Determine the [X, Y] coordinate at the center of the cell enclosing the given text.  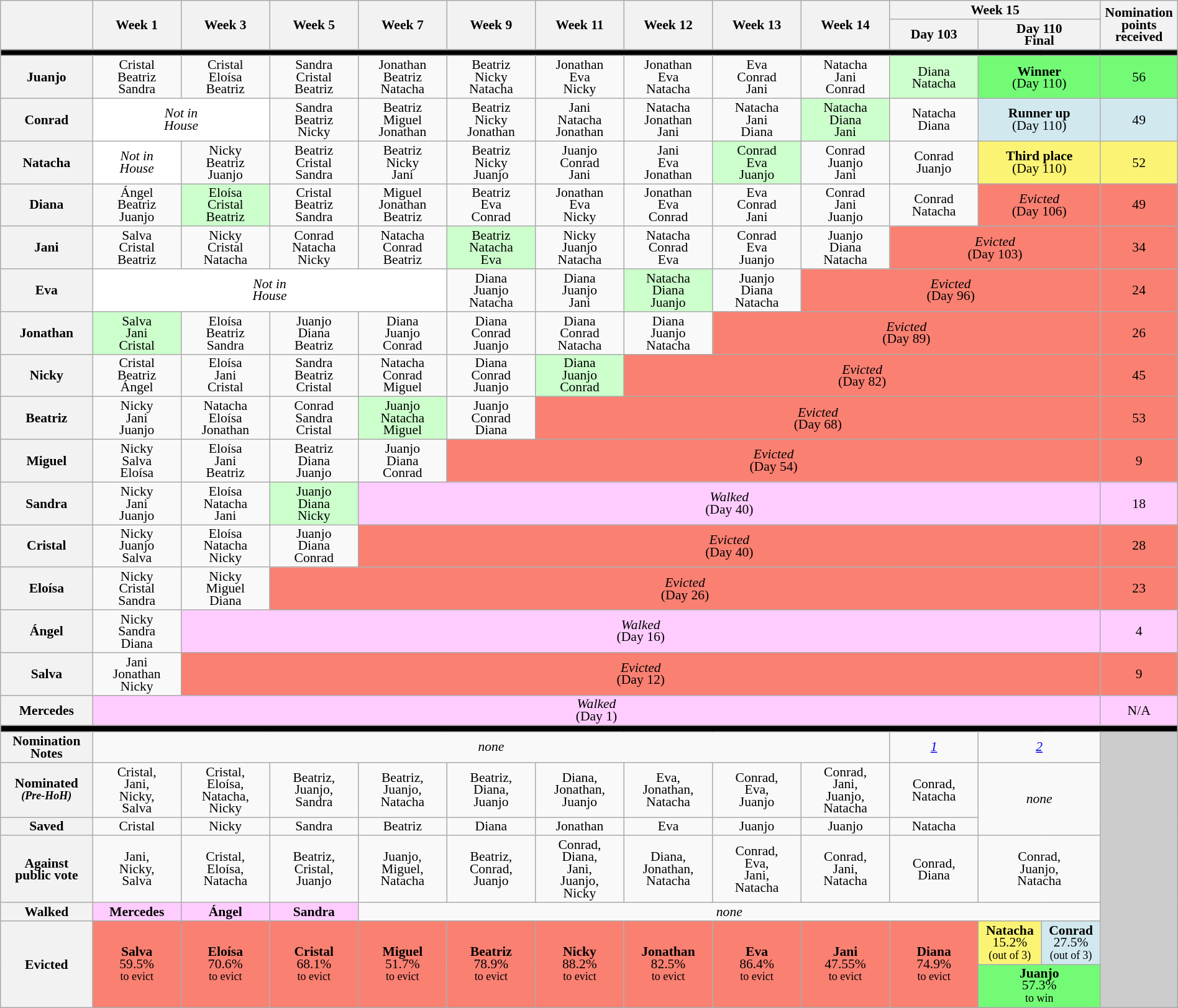
Eva,Jonathan,Natacha [669, 790]
NickyMiguelDiana [225, 589]
BeatrizMiguelJonathan [403, 120]
Third place(Day 110) [1039, 163]
BeatrizEvaConrad [491, 205]
56 [1139, 77]
Evicted(Day 89) [906, 333]
Beatriz,Juanjo,Sandra [314, 790]
Day 110Final [1039, 35]
Beatriz,Conrad,Juanjo [491, 870]
JonathanBeatrizNatacha [403, 77]
Evicted(Day 12) [641, 674]
Cristal,Jani,Nicky,Salva [137, 790]
SalvaCristalBeatriz [137, 248]
NatachaJonathanJani [669, 120]
Conrad,Jani,Juanjo,Natacha [845, 790]
NatachaDianaJani [845, 120]
Week 1 [137, 25]
NickyBeatrizJuanjo [225, 163]
Cristal,Eloísa,Natacha,Nicky [225, 790]
52 [1139, 163]
45 [1139, 375]
N/A [1139, 711]
Conrad,Jani,Natacha [845, 870]
EloísaNatachaJani [225, 503]
NatachaJaniConrad [845, 77]
Beatriz,Diana,Juanjo [491, 790]
Walked(Day 40) [729, 503]
34 [1139, 248]
CristalEloísaBeatriz [225, 77]
JuanjoConradDiana [491, 419]
JuanjoDianaNicky [314, 503]
Salva [47, 674]
Week 14 [845, 25]
NatachaDianaJuanjo [669, 291]
Eloísa70.6%to evict [225, 965]
Evicted(Day 68) [818, 419]
Jani,Nicky,Salva [137, 870]
Conrad,Juanjo,Natacha [1039, 870]
ConradJuanjoJani [845, 163]
NickySalvaEloísa [137, 461]
4 [1139, 631]
Evicted(Day 82) [862, 375]
Evicted(Day 40) [729, 547]
Week 5 [314, 25]
SalvaJaniCristal [137, 333]
Jani47.55%to evict [845, 965]
Cristal68.1%to evict [314, 965]
23 [1139, 589]
Nicky88.2%to evict [580, 965]
BeatrizNickyJuanjo [491, 163]
BeatrizNickyJani [403, 163]
Saved [47, 827]
Evicted(Day 106) [1039, 205]
Natacha15.2%(out of 3) [1010, 943]
EloísaJaniBeatriz [225, 461]
Week 11 [580, 25]
NickySandraDiana [137, 631]
BeatrizCristalSandra [314, 163]
JaniNatachaJonathan [580, 120]
28 [1139, 547]
JonathanEvaNatacha [669, 77]
SandraBeatrizCristal [314, 375]
JaniJonathanNicky [137, 674]
NatachaEloísaJonathan [225, 419]
ConradJuanjo [934, 163]
NatachaConradMiguel [403, 375]
Evicted(Day 54) [774, 461]
26 [1139, 333]
Day 103 [934, 35]
DianaNatacha [934, 77]
NickyCristalSandra [137, 589]
Salva59.5%to evict [137, 965]
Winner(Day 110) [1039, 77]
Runner up(Day 110) [1039, 120]
Conrad [47, 120]
Evicted(Day 26) [685, 589]
Evicted(Day 96) [951, 291]
Nominated(Pre-HoH) [47, 790]
EloísaBeatrizSandra [225, 333]
NickyJuanjoSalva [137, 547]
1 [934, 748]
Beatriz,Juanjo,Natacha [403, 790]
Week 3 [225, 25]
EloísaCristalBeatriz [225, 205]
BeatrizDianaJuanjo [314, 461]
Cristal,Eloísa,Natacha [225, 870]
ConradJaniJuanjo [845, 205]
Week 12 [669, 25]
Walked [47, 912]
JonathanEvaConrad [669, 205]
Week 13 [757, 25]
Conrad,Diana [934, 870]
BeatrizNickyJonathan [491, 120]
JaniEvaJonathan [669, 163]
JuanjoNatachaMiguel [403, 419]
Conrad27.5%(out of 3) [1071, 943]
Againstpublic vote [47, 870]
EloísaJaniCristal [225, 375]
Week 15 [995, 10]
NatachaJaniDiana [757, 120]
Conrad,Eva,Jani,Natacha [757, 870]
BeatrizNickyNatacha [491, 77]
Miguel [47, 461]
Juanjo,Miguel,Natacha [403, 870]
Conrad,Eva,Juanjo [757, 790]
SandraBeatrizNicky [314, 120]
Walked(Day 1) [596, 711]
Eva86.4%to evict [757, 965]
NickyJuanjoNatacha [580, 248]
JuanjoConradJani [580, 163]
EloísaNatachaNicky [225, 547]
NatachaConradBeatriz [403, 248]
MiguelJonathanBeatriz [403, 205]
NatachaConradEva [669, 248]
Evicted(Day 103) [995, 248]
BeatrizNatachaEva [491, 248]
24 [1139, 291]
Conrad,Diana,Jani,Juanjo,Nicky [580, 870]
Jani [47, 248]
NickyCristalNatacha [225, 248]
Diana,Jonathan,Natacha [669, 870]
SandraCristalBeatriz [314, 77]
ConradNatacha [934, 205]
Nomination points received [1139, 25]
Week 9 [491, 25]
ÁngelBeatrizJuanjo [137, 205]
Diana74.9%to evict [934, 965]
Week 7 [403, 25]
Beatriz,Cristal,Juanjo [314, 870]
18 [1139, 503]
2 [1039, 748]
Eloísa [47, 589]
Conrad,Natacha [934, 790]
ConradNatachaNicky [314, 248]
Jonathan82.5%to evict [669, 965]
Beatriz78.9%to evict [491, 965]
DianaConradNatacha [580, 333]
CristalBeatrizÁngel [137, 375]
Juanjo57.3%to win [1039, 986]
Miguel51.7%to evict [403, 965]
Evicted [47, 965]
ConradSandraCristal [314, 419]
NatachaDiana [934, 120]
DianaJuanjoJani [580, 291]
JuanjoDianaBeatriz [314, 333]
NominationNotes [47, 748]
Walked(Day 16) [641, 631]
Diana,Jonathan,Juanjo [580, 790]
53 [1139, 419]
